Search for the cell housing the specified text and yield its (X, Y) center coordinate. 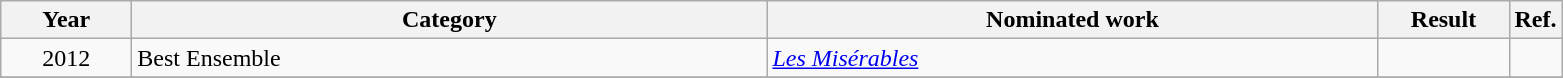
Les Misérables (1072, 58)
Best Ensemble (450, 58)
2012 (66, 58)
Category (450, 20)
Result (1444, 20)
Ref. (1536, 20)
Year (66, 20)
Nominated work (1072, 20)
